For the text-containing cell, return its midpoint in (x, y) coordinate format. 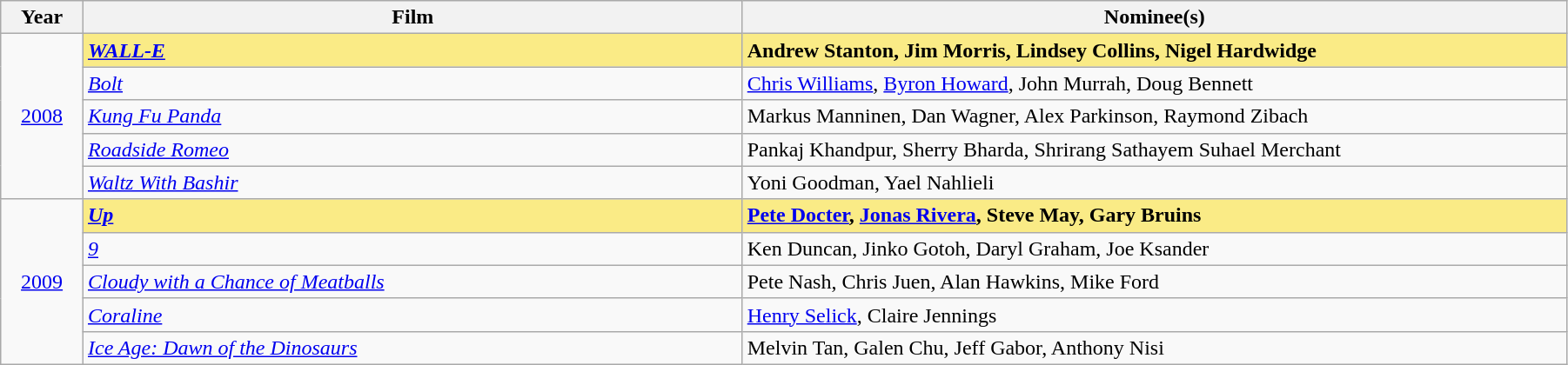
Henry Selick, Claire Jennings (1154, 315)
Roadside Romeo (412, 149)
Year (42, 17)
Nominee(s) (1154, 17)
Waltz With Bashir (412, 182)
Ice Age: Dawn of the Dinosaurs (412, 348)
Pankaj Khandpur, Sherry Bharda, Shrirang Sathayem Suhael Merchant (1154, 149)
Yoni Goodman, Yael Nahlieli (1154, 182)
Pete Docter, Jonas Rivera, Steve May, Gary Bruins (1154, 216)
Andrew Stanton, Jim Morris, Lindsey Collins, Nigel Hardwidge (1154, 50)
Up (412, 216)
Film (412, 17)
9 (412, 249)
Bolt (412, 83)
Melvin Tan, Galen Chu, Jeff Gabor, Anthony Nisi (1154, 348)
Cloudy with a Chance of Meatballs (412, 282)
Kung Fu Panda (412, 116)
2009 (42, 282)
Markus Manninen, Dan Wagner, Alex Parkinson, Raymond Zibach (1154, 116)
WALL-E (412, 50)
Pete Nash, Chris Juen, Alan Hawkins, Mike Ford (1154, 282)
Chris Williams, Byron Howard, John Murrah, Doug Bennett (1154, 83)
2008 (42, 116)
Ken Duncan, Jinko Gotoh, Daryl Graham, Joe Ksander (1154, 249)
Coraline (412, 315)
